Output the (x, y) coordinate of the center of the cell containing the given text.  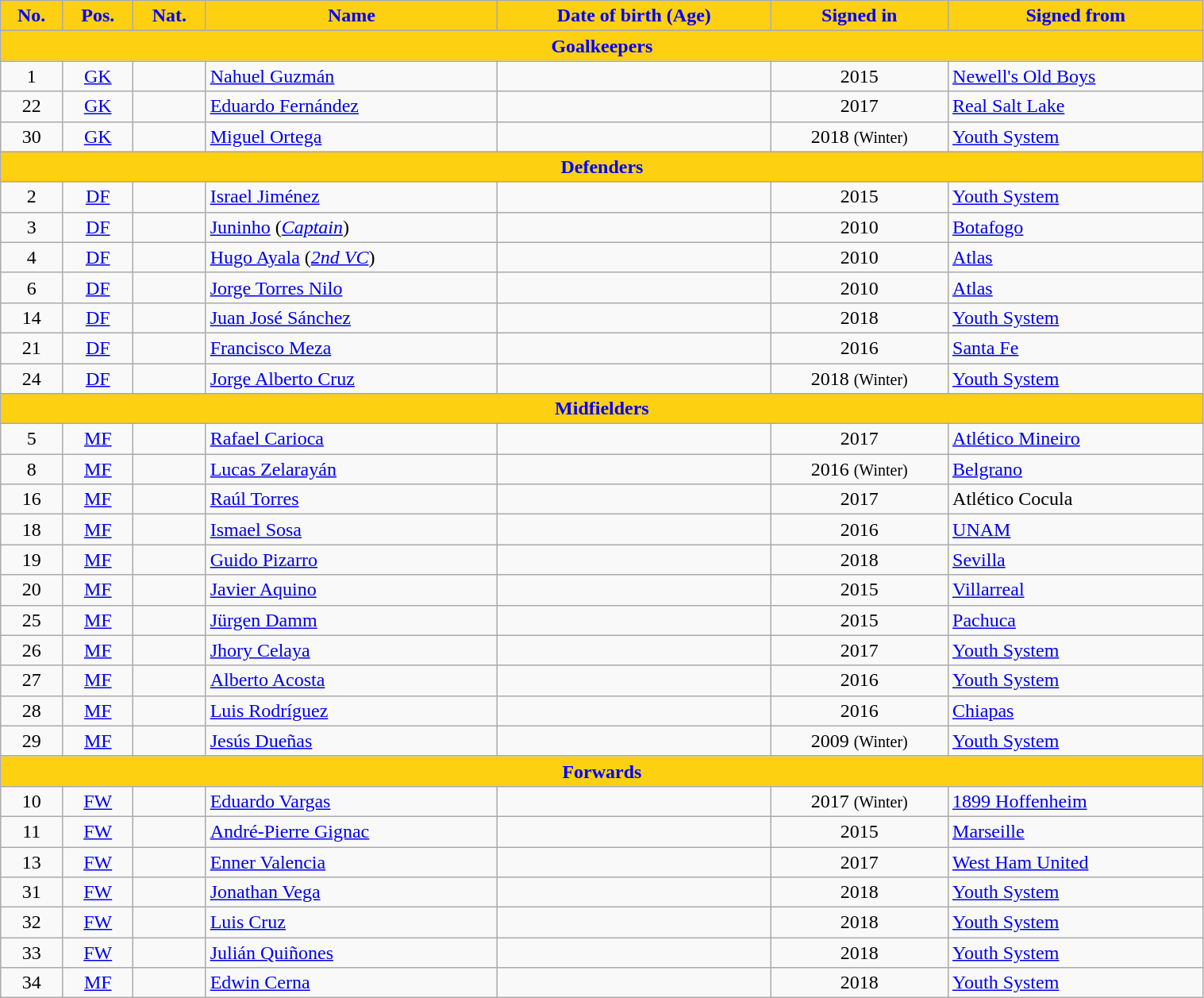
3 (32, 227)
Edwin Cerna (352, 983)
Pachuca (1076, 620)
29 (32, 741)
2017 (Winter) (860, 801)
Villarreal (1076, 590)
Alberto Acosta (352, 680)
Guido Pizarro (352, 560)
33 (32, 953)
UNAM (1076, 530)
14 (32, 318)
22 (32, 106)
2016 (Winter) (860, 469)
Francisco Meza (352, 348)
18 (32, 530)
Rafael Carioca (352, 439)
Marseille (1076, 831)
30 (32, 137)
20 (32, 590)
West Ham United (1076, 861)
Juninho (Captain) (352, 227)
6 (32, 287)
10 (32, 801)
Jhory Celaya (352, 650)
Signed from (1076, 16)
Jürgen Damm (352, 620)
Name (352, 16)
1899 Hoffenheim (1076, 801)
Jorge Torres Nilo (352, 287)
Nahuel Guzmán (352, 76)
19 (32, 560)
Pos. (98, 16)
34 (32, 983)
Luis Cruz (352, 923)
Nat. (170, 16)
Real Salt Lake (1076, 106)
1 (32, 76)
Eduardo Vargas (352, 801)
2009 (Winter) (860, 741)
Enner Valencia (352, 861)
Miguel Ortega (352, 137)
31 (32, 892)
Goalkeepers (602, 46)
25 (32, 620)
5 (32, 439)
André-Pierre Gignac (352, 831)
No. (32, 16)
Signed in (860, 16)
13 (32, 861)
8 (32, 469)
Julián Quiñones (352, 953)
Midfielders (602, 409)
2 (32, 197)
32 (32, 923)
Israel Jiménez (352, 197)
4 (32, 257)
Jonathan Vega (352, 892)
24 (32, 379)
Juan José Sánchez (352, 318)
Chiapas (1076, 711)
Luis Rodríguez (352, 711)
21 (32, 348)
26 (32, 650)
11 (32, 831)
Forwards (602, 771)
Jorge Alberto Cruz (352, 379)
Lucas Zelarayán (352, 469)
Hugo Ayala (2nd VC) (352, 257)
Raúl Torres (352, 499)
27 (32, 680)
Atlético Cocula (1076, 499)
Ismael Sosa (352, 530)
28 (32, 711)
Sevilla (1076, 560)
Jesús Dueñas (352, 741)
Newell's Old Boys (1076, 76)
Date of birth (Age) (634, 16)
Atlético Mineiro (1076, 439)
Javier Aquino (352, 590)
16 (32, 499)
Santa Fe (1076, 348)
Botafogo (1076, 227)
Defenders (602, 167)
Eduardo Fernández (352, 106)
Belgrano (1076, 469)
